Provide the [X, Y] coordinate of the cell's center where the given text is located.  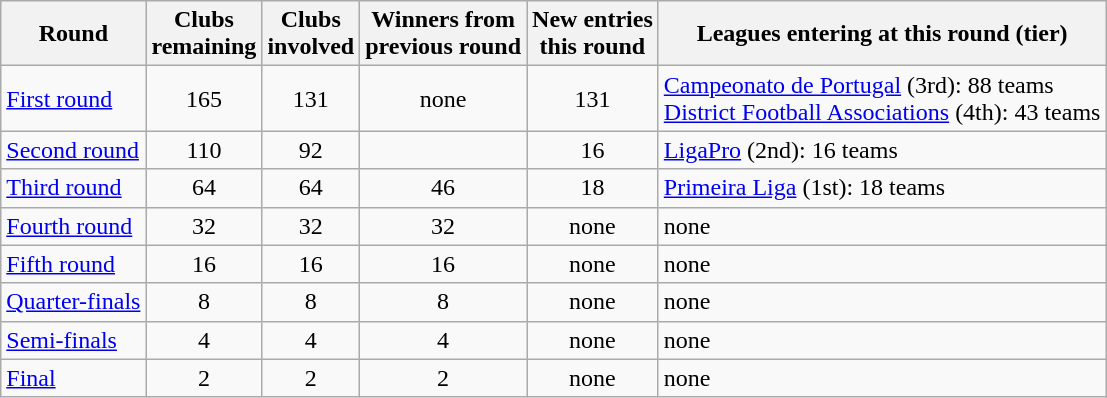
Third round [74, 188]
Semi-finals [74, 340]
Round [74, 34]
Clubsinvolved [311, 34]
Primeira Liga (1st): 18 teams [882, 188]
18 [593, 188]
Final [74, 378]
Fifth round [74, 264]
Winners fromprevious round [444, 34]
Quarter-finals [74, 302]
Fourth round [74, 226]
Campeonato de Portugal (3rd): 88 teamsDistrict Football Associations (4th): 43 teams [882, 98]
165 [204, 98]
LigaPro (2nd): 16 teams [882, 150]
Leagues entering at this round (tier) [882, 34]
Second round [74, 150]
First round [74, 98]
46 [444, 188]
Clubsremaining [204, 34]
New entriesthis round [593, 34]
92 [311, 150]
110 [204, 150]
